Capture the cell that displays the provided text and extract its [x, y] central coordinate. 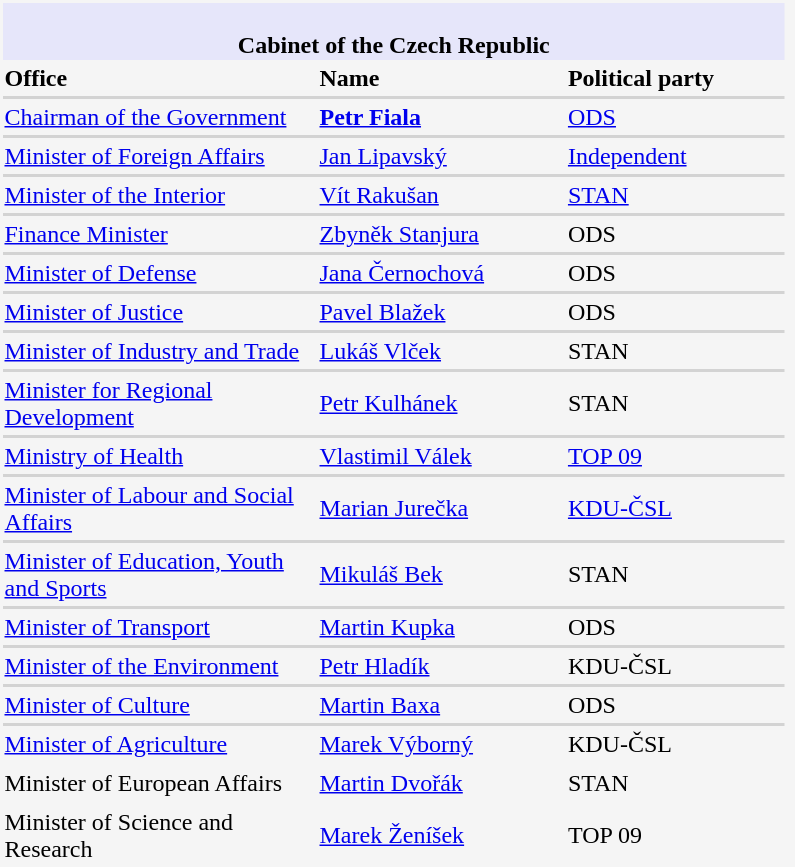
Minister of Justice [159, 312]
Petr Hladík [440, 666]
Office [159, 78]
Independent [675, 156]
Minister of Culture [159, 705]
Minister of European Affairs [159, 783]
Petr Kulhánek [440, 404]
Vlastimil Válek [440, 456]
Vít Rakušan [440, 195]
Minister of Transport [159, 627]
Political party [675, 78]
Zbyněk Stanjura [440, 234]
Chairman of the Government [159, 117]
Marian Jurečka [440, 508]
Minister of the Environment [159, 666]
Minister of Agriculture [159, 744]
Lukáš Vlček [440, 351]
Mikuláš Bek [440, 574]
Jana Černochová [440, 273]
Minister of Labour and Social Affairs [159, 508]
Minister of Defense [159, 273]
Name [440, 78]
Marek Výborný [440, 744]
Jan Lipavský [440, 156]
Minister of the Interior [159, 195]
Martin Dvořák [440, 783]
Minister of Industry and Trade [159, 351]
Cabinet of the Czech Republic [394, 32]
Martin Kupka [440, 627]
Marek Ženíšek [440, 836]
Ministry of Health [159, 456]
Minister of Education, Youth and Sports [159, 574]
Minister of Science and Research [159, 836]
Finance Minister [159, 234]
Minister for Regional Development [159, 404]
Petr Fiala [440, 117]
Martin Baxa [440, 705]
Minister of Foreign Affairs [159, 156]
Pavel Blažek [440, 312]
